Detect which cell encompasses the target text, then output its (x, y) center coordinate. 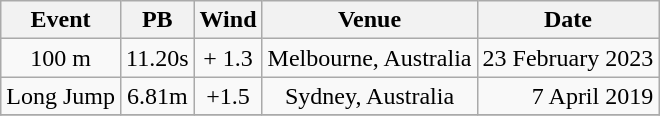
+ 1.3 (228, 58)
Melbourne, Australia (370, 58)
23 February 2023 (568, 58)
7 April 2019 (568, 96)
Event (61, 20)
Sydney, Australia (370, 96)
11.20s (157, 58)
6.81m (157, 96)
Long Jump (61, 96)
Venue (370, 20)
Date (568, 20)
+1.5 (228, 96)
PB (157, 20)
Wind (228, 20)
100 m (61, 58)
